For the text-containing cell, return its midpoint in (X, Y) coordinate format. 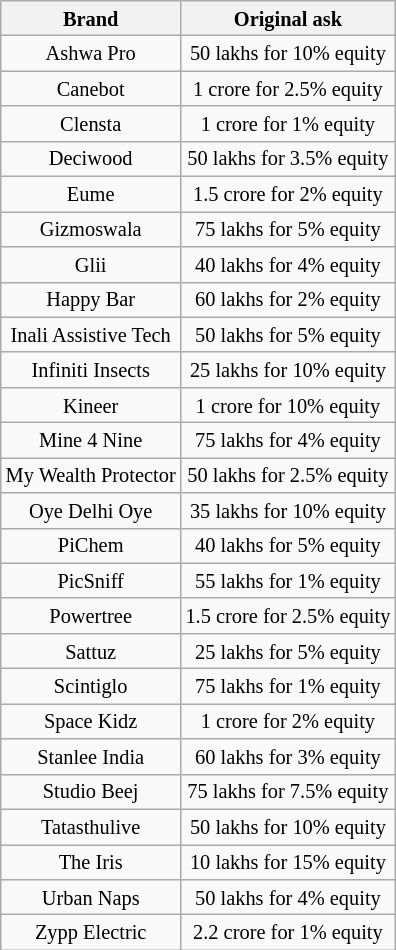
Stanlee India (91, 756)
50 lakhs for 4% equity (288, 896)
2.2 crore for 1% equity (288, 932)
Ashwa Pro (91, 54)
Happy Bar (91, 300)
Gizmoswala (91, 228)
Mine 4 Nine (91, 440)
25 lakhs for 10% equity (288, 370)
50 lakhs for 3.5% equity (288, 158)
40 lakhs for 5% equity (288, 546)
60 lakhs for 2% equity (288, 300)
The Iris (91, 862)
75 lakhs for 4% equity (288, 440)
1 crore for 2% equity (288, 720)
Brand (91, 18)
1 crore for 10% equity (288, 404)
PicSniff (91, 580)
Original ask (288, 18)
Scintiglo (91, 686)
55 lakhs for 1% equity (288, 580)
Kineer (91, 404)
Clensta (91, 124)
75 lakhs for 5% equity (288, 228)
Inali Assistive Tech (91, 334)
Studio Beej (91, 792)
Zypp Electric (91, 932)
PiChem (91, 546)
10 lakhs for 15% equity (288, 862)
My Wealth Protector (91, 474)
1.5 crore for 2% equity (288, 194)
Urban Naps (91, 896)
Oye Delhi Oye (91, 510)
Deciwood (91, 158)
50 lakhs for 2.5% equity (288, 474)
Glii (91, 264)
Eume (91, 194)
35 lakhs for 10% equity (288, 510)
75 lakhs for 1% equity (288, 686)
1 crore for 2.5% equity (288, 88)
25 lakhs for 5% equity (288, 650)
Space Kidz (91, 720)
Infiniti Insects (91, 370)
Tatasthulive (91, 826)
75 lakhs for 7.5% equity (288, 792)
1.5 crore for 2.5% equity (288, 616)
Powertree (91, 616)
Canebot (91, 88)
Sattuz (91, 650)
50 lakhs for 5% equity (288, 334)
1 crore for 1% equity (288, 124)
60 lakhs for 3% equity (288, 756)
40 lakhs for 4% equity (288, 264)
